Extract the (x, y) coordinate from the center of the cell holding the provided text.  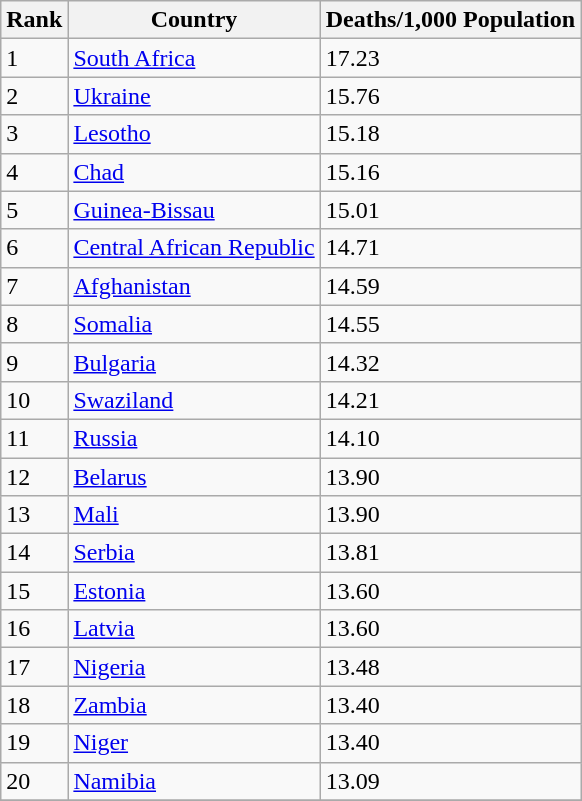
20 (34, 781)
Zambia (194, 705)
8 (34, 324)
15.01 (450, 210)
Ukraine (194, 96)
7 (34, 286)
Niger (194, 743)
17 (34, 667)
5 (34, 210)
Estonia (194, 591)
14.32 (450, 362)
Mali (194, 515)
14.71 (450, 248)
15.18 (450, 134)
14.55 (450, 324)
South Africa (194, 58)
13.48 (450, 667)
Russia (194, 438)
Swaziland (194, 400)
15 (34, 591)
15.76 (450, 96)
Somalia (194, 324)
Namibia (194, 781)
Chad (194, 172)
14.10 (450, 438)
18 (34, 705)
12 (34, 477)
Bulgaria (194, 362)
13.81 (450, 553)
4 (34, 172)
Belarus (194, 477)
Serbia (194, 553)
14.59 (450, 286)
13 (34, 515)
Lesotho (194, 134)
11 (34, 438)
Central African Republic (194, 248)
Afghanistan (194, 286)
Deaths/1,000 Population (450, 20)
6 (34, 248)
Country (194, 20)
Rank (34, 20)
14.21 (450, 400)
Guinea-Bissau (194, 210)
19 (34, 743)
10 (34, 400)
14 (34, 553)
2 (34, 96)
3 (34, 134)
Latvia (194, 629)
Nigeria (194, 667)
1 (34, 58)
16 (34, 629)
15.16 (450, 172)
13.09 (450, 781)
17.23 (450, 58)
9 (34, 362)
